Extract the [x, y] coordinate from the center of the cell holding the provided text.  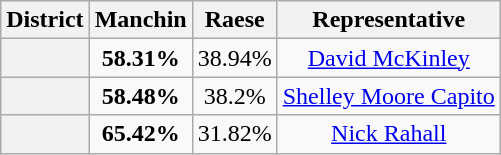
Representative [388, 20]
Nick Rahall [388, 134]
District [45, 20]
Shelley Moore Capito [388, 96]
Manchin [140, 20]
Raese [234, 20]
65.42% [140, 134]
38.2% [234, 96]
David McKinley [388, 58]
38.94% [234, 58]
58.31% [140, 58]
31.82% [234, 134]
58.48% [140, 96]
